From the cell containing the given text, extract its center point as (x, y) coordinate. 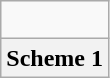
Scheme 1 (55, 58)
